Detect which cell encompasses the target text, then output its [x, y] center coordinate. 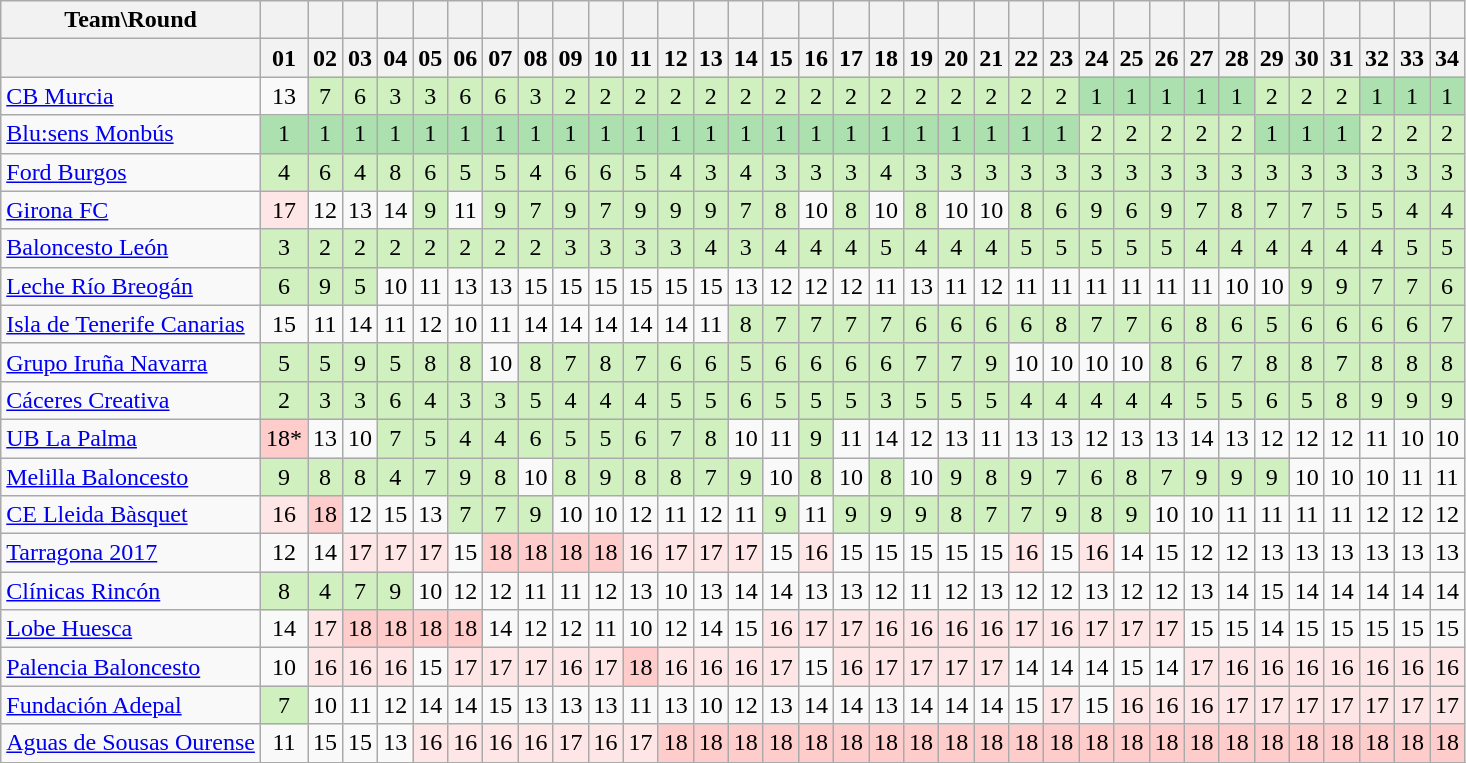
05 [430, 58]
27 [1202, 58]
Tarragona 2017 [131, 553]
Isla de Tenerife Canarias [131, 324]
09 [570, 58]
Grupo Iruña Navarra [131, 362]
07 [500, 58]
28 [1236, 58]
Melilla Baloncesto [131, 477]
23 [1062, 58]
19 [922, 58]
21 [992, 58]
08 [536, 58]
30 [1306, 58]
Blu:sens Monbús [131, 134]
Cáceres Creativa [131, 400]
26 [1166, 58]
CE Lleida Bàsquet [131, 515]
22 [1026, 58]
04 [396, 58]
33 [1412, 58]
Girona FC [131, 210]
UB La Palma [131, 438]
Leche Río Breogán [131, 286]
34 [1448, 58]
Aguas de Sousas Ourense [131, 743]
Palencia Baloncesto [131, 667]
Team\Round [131, 20]
06 [466, 58]
20 [956, 58]
31 [1342, 58]
Ford Burgos [131, 172]
Fundación Adepal [131, 705]
CB Murcia [131, 96]
29 [1272, 58]
03 [360, 58]
18* [284, 438]
24 [1096, 58]
02 [326, 58]
Lobe Huesca [131, 629]
01 [284, 58]
25 [1132, 58]
32 [1376, 58]
Clínicas Rincón [131, 591]
Baloncesto León [131, 248]
